Scan for the cell matching the given text and deliver its [x, y] coordinate at center. 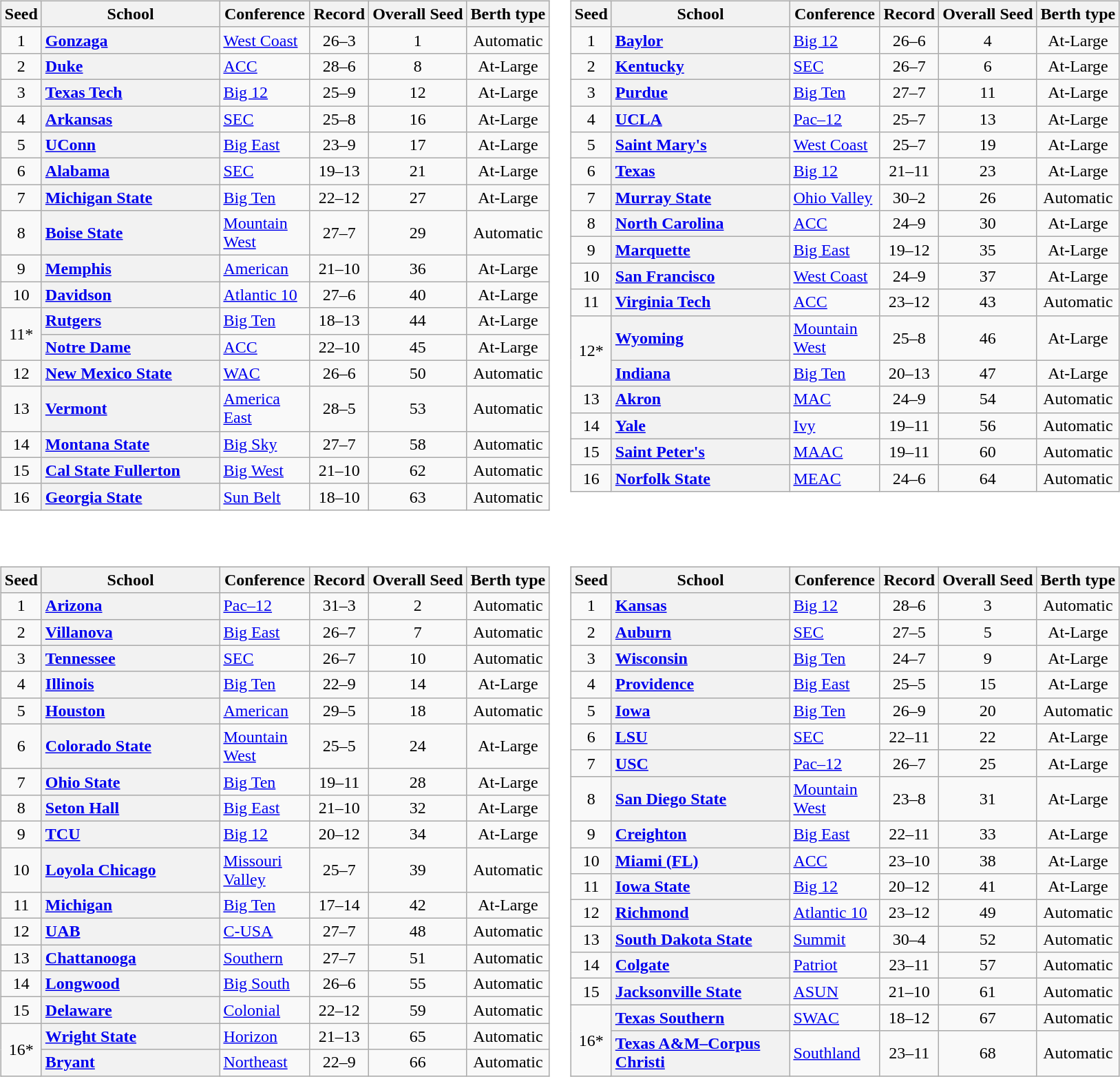
Northeast [264, 1063]
Purdue [701, 92]
Bryant [131, 1063]
39 [418, 869]
28–5 [339, 409]
America East [264, 409]
52 [988, 939]
67 [988, 1018]
23–10 [909, 860]
30 [988, 224]
TCU [131, 834]
Michigan [131, 906]
Duke [131, 66]
Kansas [701, 606]
Loyola Chicago [131, 869]
Kentucky [701, 66]
62 [418, 470]
54 [988, 399]
Texas Tech [131, 92]
Baylor [701, 40]
Ohio Valley [834, 198]
ASUN [834, 992]
17–14 [339, 906]
Arizona [131, 606]
47 [988, 373]
Wright State [131, 1036]
63 [418, 496]
48 [418, 932]
Saint Peter's [701, 452]
Memphis [131, 269]
Seton Hall [131, 808]
San Francisco [701, 276]
51 [418, 958]
Rutgers [131, 321]
Southern [264, 958]
58 [418, 444]
Big South [264, 984]
27–6 [339, 295]
61 [988, 992]
Iowa [701, 711]
Vermont [131, 409]
Illinois [131, 684]
43 [988, 302]
18 [418, 711]
18–12 [909, 1018]
29–5 [339, 711]
31–3 [339, 606]
Saint Mary's [701, 145]
Providence [701, 684]
Tennessee [131, 658]
Horizon [264, 1036]
41 [988, 887]
Cal State Fullerton [131, 470]
64 [988, 478]
San Diego State [701, 799]
68 [988, 1054]
Michigan State [131, 198]
Colgate [701, 965]
26 [988, 198]
Missouri Valley [264, 869]
24 [418, 746]
55 [418, 984]
Auburn [701, 632]
MAAC [834, 452]
30–2 [909, 198]
Murray State [701, 198]
MAC [834, 399]
Yale [701, 426]
23–8 [909, 799]
MEAC [834, 478]
C-USA [264, 932]
Marquette [701, 250]
Alabama [131, 171]
25–9 [339, 92]
Iowa State [701, 887]
Villanova [131, 632]
21–13 [339, 1036]
Miami (FL) [701, 860]
Colorado State [131, 746]
Indiana [701, 373]
59 [418, 1010]
Notre Dame [131, 347]
UCLA [701, 119]
Big West [264, 470]
Virginia Tech [701, 302]
23 [988, 171]
53 [418, 409]
22–10 [339, 347]
49 [988, 913]
21 [418, 171]
Colonial [264, 1010]
WAC [264, 373]
24–7 [909, 658]
18–13 [339, 321]
34 [418, 834]
36 [418, 269]
Norfolk State [701, 478]
New Mexico State [131, 373]
26–3 [339, 40]
25 [988, 763]
Texas A&M–Corpus Christi [701, 1054]
Ohio State [131, 782]
Big Sky [264, 444]
57 [988, 965]
South Dakota State [701, 939]
29 [418, 233]
Sun Belt [264, 496]
Houston [131, 711]
27 [418, 198]
26–9 [909, 711]
Longwood [131, 984]
19–12 [909, 250]
Richmond [701, 913]
20 [988, 711]
56 [988, 426]
11* [21, 334]
27–5 [909, 632]
24–6 [909, 478]
Delaware [131, 1010]
19 [988, 145]
60 [988, 452]
Boise State [131, 233]
37 [988, 276]
Texas Southern [701, 1018]
38 [988, 860]
Chattanooga [131, 958]
46 [988, 337]
Creighton [701, 834]
21–11 [909, 171]
UAB [131, 932]
45 [418, 347]
65 [418, 1036]
33 [988, 834]
Patriot [834, 965]
32 [418, 808]
Wyoming [701, 337]
Gonzaga [131, 40]
Montana State [131, 444]
30–4 [909, 939]
31 [988, 799]
42 [418, 906]
Akron [701, 399]
SWAC [834, 1018]
UConn [131, 145]
44 [418, 321]
23–9 [339, 145]
12* [591, 351]
Southland [834, 1054]
17 [418, 145]
22 [988, 737]
28 [418, 782]
66 [418, 1063]
Georgia State [131, 496]
Arkansas [131, 119]
50 [418, 373]
LSU [701, 737]
19–13 [339, 171]
Davidson [131, 295]
Jacksonville State [701, 992]
Ivy [834, 426]
Summit [834, 939]
40 [418, 295]
Wisconsin [701, 658]
Texas [701, 171]
North Carolina [701, 224]
USC [701, 763]
20–13 [909, 373]
35 [988, 250]
18–10 [339, 496]
